Return the (x, y) coordinate for the center point of the cell that contains the specified text.  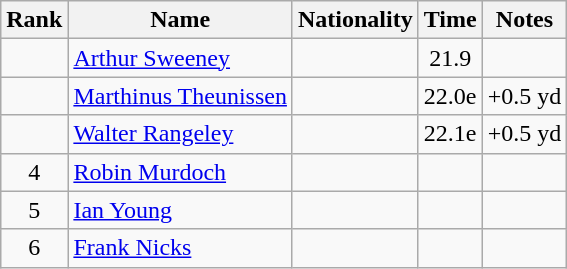
Marthinus Theunissen (180, 96)
Arthur Sweeney (180, 58)
Walter Rangeley (180, 134)
Notes (524, 20)
22.1e (450, 134)
4 (34, 172)
Ian Young (180, 210)
Time (450, 20)
21.9 (450, 58)
Frank Nicks (180, 248)
Nationality (355, 20)
6 (34, 248)
22.0e (450, 96)
Name (180, 20)
Rank (34, 20)
5 (34, 210)
Robin Murdoch (180, 172)
